Provide the [X, Y] coordinate of the cell's center where the given text is located.  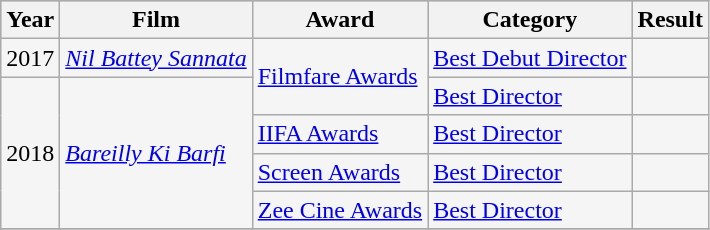
IIFA Awards [340, 134]
Year [30, 20]
Filmfare Awards [340, 77]
Zee Cine Awards [340, 210]
2017 [30, 58]
Category [530, 20]
Bareilly Ki Barfi [156, 153]
Result [670, 20]
Screen Awards [340, 172]
Best Debut Director [530, 58]
Film [156, 20]
Nil Battey Sannata [156, 58]
2018 [30, 153]
Award [340, 20]
